From the cell containing the given text, extract its center point as (x, y) coordinate. 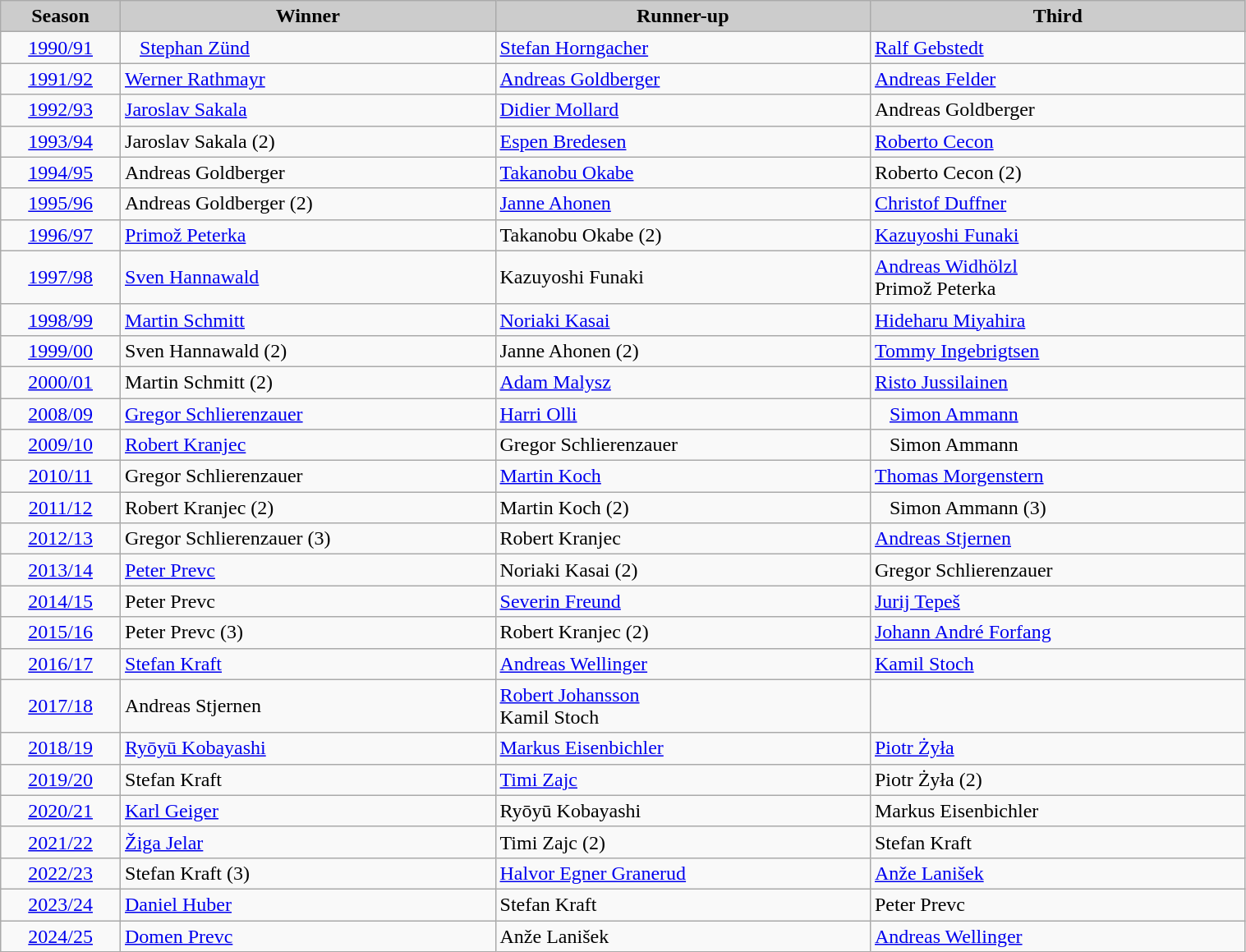
Roberto Cecon (2) (1058, 172)
Piotr Żyła (1058, 748)
Sven Hannawald (308, 278)
1996/97 (61, 235)
Simon Ammann (3) (1058, 508)
Žiga Jelar (308, 842)
1995/96 (61, 204)
Risto Jussilainen (1058, 382)
Takanobu Okabe (2) (683, 235)
Espen Bredesen (683, 141)
Gregor Schlierenzauer (3) (308, 539)
2014/15 (61, 601)
2018/19 (61, 748)
Andreas Goldberger (2) (308, 204)
Adam Malysz (683, 382)
Martin Schmitt (308, 320)
2023/24 (61, 904)
2011/12 (61, 508)
Noriaki Kasai (2) (683, 570)
Jurij Tepeš (1058, 601)
Stephan Zünd (308, 48)
Primož Peterka (308, 235)
2013/14 (61, 570)
1990/91 (61, 48)
Kamil Stoch (1058, 664)
Runner-up (683, 16)
Roberto Cecon (1058, 141)
Ralf Gebstedt (1058, 48)
Martin Koch (2) (683, 508)
Piotr Żyła (2) (1058, 780)
2010/11 (61, 476)
Martin Schmitt (2) (308, 382)
Stefan Horngacher (683, 48)
1999/00 (61, 351)
1992/93 (61, 110)
Timi Zajc (2) (683, 842)
2008/09 (61, 413)
Third (1058, 16)
2022/23 (61, 873)
2024/25 (61, 936)
Season (61, 16)
2017/18 (61, 706)
Andreas Widhölzl Primož Peterka (1058, 278)
Karl Geiger (308, 811)
Daniel Huber (308, 904)
Hideharu Miyahira (1058, 320)
Domen Prevc (308, 936)
Andreas Felder (1058, 79)
2016/17 (61, 664)
Winner (308, 16)
Halvor Egner Granerud (683, 873)
Noriaki Kasai (683, 320)
Peter Prevc (3) (308, 632)
Martin Koch (683, 476)
Robert Johansson Kamil Stoch (683, 706)
Johann André Forfang (1058, 632)
1994/95 (61, 172)
Didier Mollard (683, 110)
Tommy Ingebrigtsen (1058, 351)
Stefan Kraft (3) (308, 873)
2000/01 (61, 382)
Christof Duffner (1058, 204)
Severin Freund (683, 601)
2009/10 (61, 445)
Sven Hannawald (2) (308, 351)
1997/98 (61, 278)
Werner Rathmayr (308, 79)
2015/16 (61, 632)
2021/22 (61, 842)
Janne Ahonen (2) (683, 351)
Harri Olli (683, 413)
2020/21 (61, 811)
1998/99 (61, 320)
Timi Zajc (683, 780)
1993/94 (61, 141)
2012/13 (61, 539)
Janne Ahonen (683, 204)
1991/92 (61, 79)
Thomas Morgenstern (1058, 476)
2019/20 (61, 780)
Takanobu Okabe (683, 172)
Jaroslav Sakala (308, 110)
Jaroslav Sakala (2) (308, 141)
